Identify which cell holds the provided text, then report its [X, Y] central coordinate. 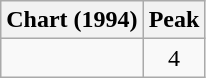
Chart (1994) [72, 20]
Peak [174, 20]
4 [174, 58]
